Identify which cell holds the provided text, then report its [X, Y] central coordinate. 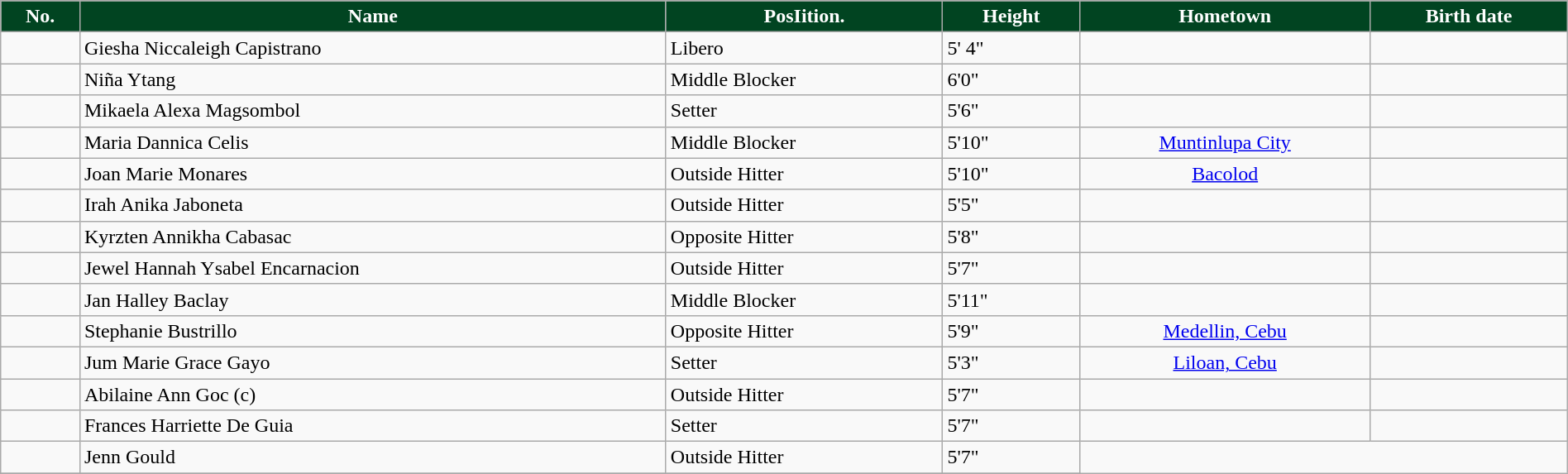
5'3" [1011, 362]
Height [1011, 17]
No. [41, 17]
5'8" [1011, 237]
Maria Dannica Celis [372, 142]
Bacolod [1226, 174]
Medellin, Cebu [1226, 331]
Joan Marie Monares [372, 174]
Irah Anika Jaboneta [372, 205]
Jewel Hannah Ysabel Encarnacion [372, 268]
Giesha Niccaleigh Capistrano [372, 48]
Name [372, 17]
5' 4" [1011, 48]
Jan Halley Baclay [372, 299]
PosIition. [804, 17]
Hometown [1226, 17]
Jum Marie Grace Gayo [372, 362]
Birth date [1469, 17]
Liloan, Cebu [1226, 362]
Niña Ytang [372, 79]
Stephanie Bustrillo [372, 331]
Frances Harriette De Guia [372, 426]
Abilaine Ann Goc (c) [372, 395]
5'9" [1011, 331]
Jenn Gould [372, 457]
6'0" [1011, 79]
Kyrzten Annikha Cabasac [372, 237]
Muntinlupa City [1226, 142]
5'5" [1011, 205]
Mikaela Alexa Magsombol [372, 111]
5'6" [1011, 111]
5'11" [1011, 299]
Libero [804, 48]
